Capture the cell that displays the provided text and extract its [X, Y] central coordinate. 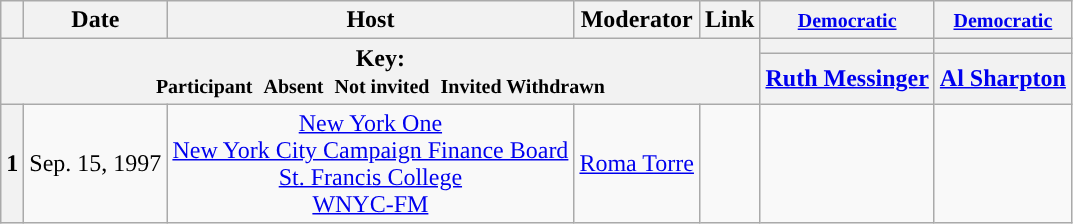
Al Sharpton [1002, 78]
Link [729, 20]
New York OneNew York City Campaign Finance BoardSt. Francis CollegeWNYC-FM [370, 164]
Ruth Messinger [847, 78]
Sep. 15, 1997 [96, 164]
Moderator [637, 20]
Date [96, 20]
Host [370, 20]
Key: Participant Absent Not invited Invited Withdrawn [380, 72]
1 [12, 164]
Roma Torre [637, 164]
